Return the (X, Y) coordinate for the center point of the cell that contains the specified text.  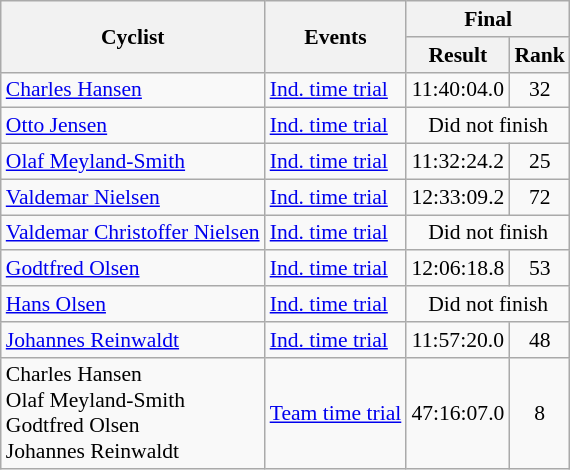
12:33:09.2 (458, 197)
47:16:07.0 (458, 413)
Olaf Meyland-Smith (133, 162)
Valdemar Christoffer Nielsen (133, 233)
72 (540, 197)
Events (336, 36)
Hans Olsen (133, 304)
Otto Jensen (133, 126)
Charles Hansen (133, 90)
11:57:20.0 (458, 340)
Charles Hansen Olaf Meyland-Smith Godtfred Olsen Johannes Reinwaldt (133, 413)
Result (458, 55)
8 (540, 413)
Rank (540, 55)
Johannes Reinwaldt (133, 340)
Team time trial (336, 413)
11:40:04.0 (458, 90)
11:32:24.2 (458, 162)
25 (540, 162)
Godtfred Olsen (133, 269)
12:06:18.8 (458, 269)
Cyclist (133, 36)
32 (540, 90)
53 (540, 269)
Valdemar Nielsen (133, 197)
Final (488, 19)
48 (540, 340)
